Search for the cell housing the specified text and yield its (X, Y) center coordinate. 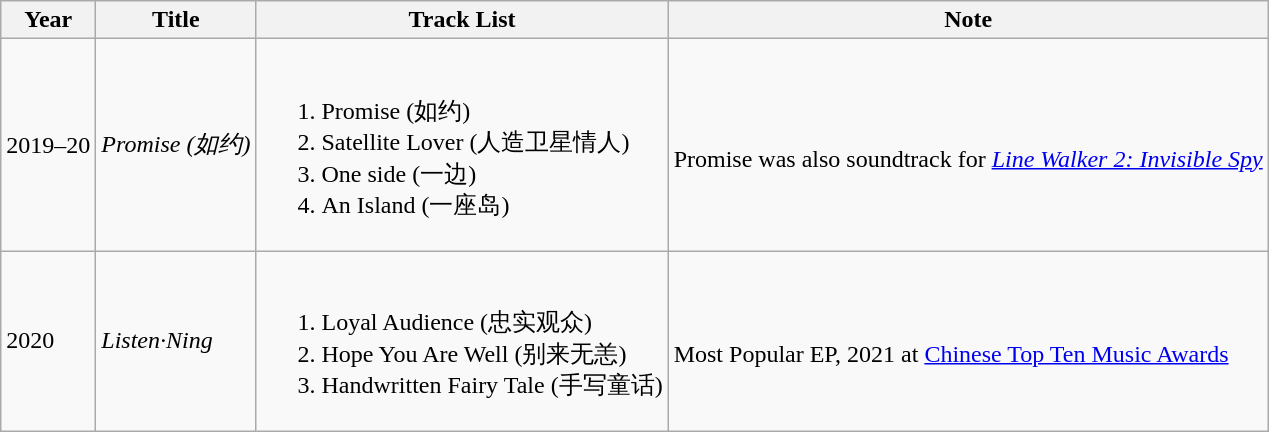
Loyal Audience (忠实观众) Hope You Are Well (别来无恙) Handwritten Fairy Tale (手写童话) (462, 342)
2019–20 (48, 145)
Promise (如约) Satellite Lover (人造卫星情人) One side (一边) An Island (一座岛) (462, 145)
Year (48, 20)
2020 (48, 342)
Promise was also soundtrack for Line Walker 2: Invisible Spy (968, 145)
Promise (如约) (176, 145)
Listen∙Ning (176, 342)
Track List (462, 20)
Title (176, 20)
Note (968, 20)
Most Popular EP, 2021 at Chinese Top Ten Music Awards (968, 342)
